Capture the cell that displays the provided text and extract its [x, y] central coordinate. 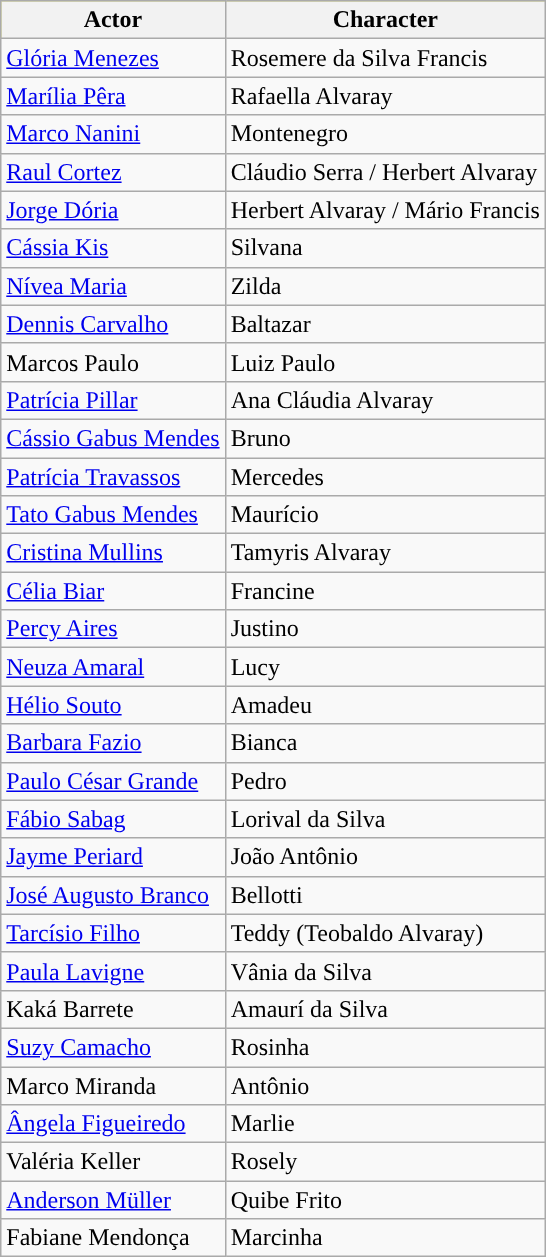
Hélio Souto [113, 705]
Maurício [385, 515]
Lucy [385, 667]
Marco Miranda [113, 1085]
Marco Nanini [113, 134]
Ângela Figueiredo [113, 1124]
Marlie [385, 1124]
Glória Menezes [113, 58]
Rosely [385, 1162]
Montenegro [385, 134]
Bruno [385, 438]
Marcinha [385, 1238]
Cláudio Serra / Herbert Alvaray [385, 172]
Actor [113, 20]
Célia Biar [113, 591]
Valéria Keller [113, 1162]
Fábio Sabag [113, 819]
Bellotti [385, 895]
Luiz Paulo [385, 362]
Justino [385, 629]
Rosemere da Silva Francis [385, 58]
Marcos Paulo [113, 362]
Barbara Fazio [113, 743]
Francine [385, 591]
Patrícia Pillar [113, 400]
Amadeu [385, 705]
Kaká Barrete [113, 1009]
Tato Gabus Mendes [113, 515]
Ana Cláudia Alvaray [385, 400]
Paula Lavigne [113, 971]
Raul Cortez [113, 172]
Dennis Carvalho [113, 324]
Cássio Gabus Mendes [113, 438]
Rosinha [385, 1047]
Character [385, 20]
João Antônio [385, 857]
Cristina Mullins [113, 553]
Mercedes [385, 477]
Teddy (Teobaldo Alvaray) [385, 933]
Rafaella Alvaray [385, 96]
Suzy Camacho [113, 1047]
Tamyris Alvaray [385, 553]
Fabiane Mendonça [113, 1238]
Quibe Frito [385, 1200]
Jorge Dória [113, 210]
Cássia Kis [113, 248]
Anderson Müller [113, 1200]
Patrícia Travassos [113, 477]
Tarcísio Filho [113, 933]
Silvana [385, 248]
Pedro [385, 781]
Antônio [385, 1085]
Nívea Maria [113, 286]
Neuza Amaral [113, 667]
José Augusto Branco [113, 895]
Herbert Alvaray / Mário Francis [385, 210]
Lorival da Silva [385, 819]
Bianca [385, 743]
Vânia da Silva [385, 971]
Baltazar [385, 324]
Marília Pêra [113, 96]
Jayme Periard [113, 857]
Amaurí da Silva [385, 1009]
Paulo César Grande [113, 781]
Zilda [385, 286]
Percy Aires [113, 629]
